Determine the (X, Y) coordinate at the center of the cell enclosing the given text.  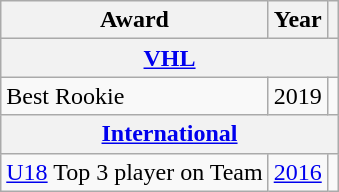
2019 (298, 96)
Best Rookie (134, 96)
U18 Top 3 player on Team (134, 172)
International (170, 134)
Award (134, 20)
Year (298, 20)
2016 (298, 172)
VHL (170, 58)
